Identify which cell holds the provided text, then report its (x, y) central coordinate. 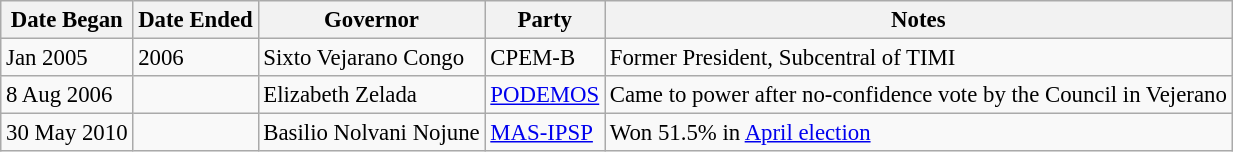
Sixto Vejarano Congo (372, 58)
Basilio Nolvani Nojune (372, 133)
Won 51.5% in April election (918, 133)
2006 (196, 58)
Date Ended (196, 20)
Notes (918, 20)
Former President, Subcentral of TIMI (918, 58)
PODEMOS (544, 95)
Elizabeth Zelada (372, 95)
Party (544, 20)
CPEM-B (544, 58)
Came to power after no-confidence vote by the Council in Vejerano (918, 95)
8 Aug 2006 (67, 95)
MAS-IPSP (544, 133)
Governor (372, 20)
Jan 2005 (67, 58)
Date Began (67, 20)
30 May 2010 (67, 133)
